Search for the cell housing the specified text and yield its [X, Y] center coordinate. 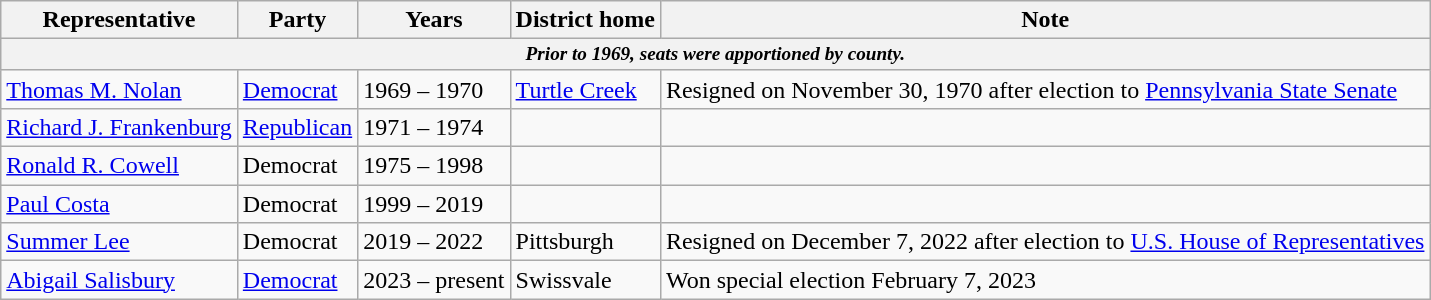
Thomas M. Nolan [120, 89]
Years [434, 20]
2023 – present [434, 280]
Summer Lee [120, 242]
Republican [297, 128]
Won special election February 7, 2023 [1045, 280]
Resigned on December 7, 2022 after election to U.S. House of Representatives [1045, 242]
Richard J. Frankenburg [120, 128]
Party [297, 20]
Resigned on November 30, 1970 after election to Pennsylvania State Senate [1045, 89]
District home [585, 20]
Paul Costa [120, 204]
Pittsburgh [585, 242]
2019 – 2022 [434, 242]
Note [1045, 20]
1971 – 1974 [434, 128]
Ronald R. Cowell [120, 166]
Turtle Creek [585, 89]
1969 – 1970 [434, 89]
1975 – 1998 [434, 166]
Representative [120, 20]
Abigail Salisbury [120, 280]
Prior to 1969, seats were apportioned by county. [716, 55]
1999 – 2019 [434, 204]
Swissvale [585, 280]
